Return the (X, Y) coordinate for the center point of the cell that contains the specified text.  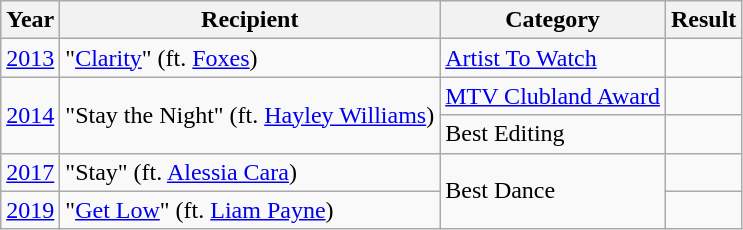
Result (703, 20)
Artist To Watch (553, 58)
2017 (30, 172)
MTV Clubland Award (553, 96)
2019 (30, 210)
Best Dance (553, 191)
2013 (30, 58)
"Stay the Night" (ft. Hayley Williams) (250, 115)
"Stay" (ft. Alessia Cara) (250, 172)
2014 (30, 115)
Best Editing (553, 134)
Recipient (250, 20)
Category (553, 20)
"Clarity" (ft. Foxes) (250, 58)
Year (30, 20)
"Get Low" (ft. Liam Payne) (250, 210)
